Provide the (X, Y) coordinate of the cell's center where the given text is located.  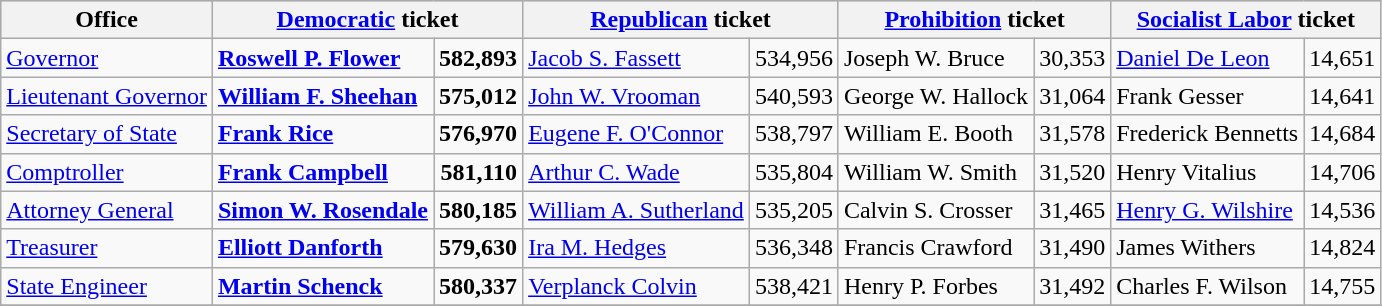
536,348 (794, 248)
Prohibition ticket (974, 20)
Frank Rice (322, 134)
Eugene F. O'Connor (636, 134)
Charles F. Wilson (1208, 286)
31,492 (1072, 286)
Verplanck Colvin (636, 286)
540,593 (794, 96)
Republican ticket (681, 20)
Henry G. Wilshire (1208, 210)
Secretary of State (107, 134)
581,110 (478, 172)
Democratic ticket (367, 20)
31,578 (1072, 134)
Daniel De Leon (1208, 58)
534,956 (794, 58)
John W. Vrooman (636, 96)
Arthur C. Wade (636, 172)
Treasurer (107, 248)
31,064 (1072, 96)
William E. Booth (936, 134)
14,536 (1342, 210)
Governor (107, 58)
Frederick Bennetts (1208, 134)
582,893 (478, 58)
575,012 (478, 96)
31,490 (1072, 248)
Joseph W. Bruce (936, 58)
14,824 (1342, 248)
31,465 (1072, 210)
538,421 (794, 286)
Calvin S. Crosser (936, 210)
14,706 (1342, 172)
Ira M. Hedges (636, 248)
Roswell P. Flower (322, 58)
14,684 (1342, 134)
538,797 (794, 134)
William A. Sutherland (636, 210)
535,804 (794, 172)
George W. Hallock (936, 96)
580,185 (478, 210)
31,520 (1072, 172)
580,337 (478, 286)
14,641 (1342, 96)
State Engineer (107, 286)
Comptroller (107, 172)
James Withers (1208, 248)
Elliott Danforth (322, 248)
Attorney General (107, 210)
Lieutenant Governor (107, 96)
535,205 (794, 210)
14,755 (1342, 286)
Frank Campbell (322, 172)
579,630 (478, 248)
Jacob S. Fassett (636, 58)
14,651 (1342, 58)
30,353 (1072, 58)
Socialist Labor ticket (1246, 20)
Simon W. Rosendale (322, 210)
William W. Smith (936, 172)
Henry P. Forbes (936, 286)
William F. Sheehan (322, 96)
576,970 (478, 134)
Henry Vitalius (1208, 172)
Frank Gesser (1208, 96)
Francis Crawford (936, 248)
Office (107, 20)
Martin Schenck (322, 286)
